Return (x, y) of the center of cell containing provided text 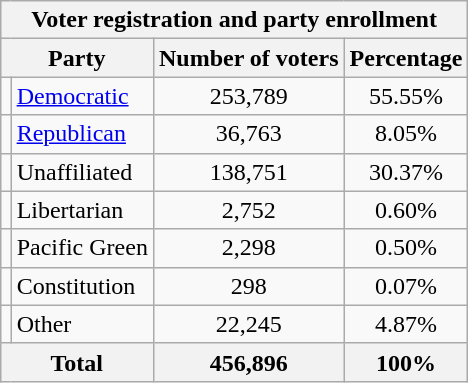
0.07% (406, 286)
Democratic (82, 96)
0.50% (406, 248)
Constitution (82, 286)
2,752 (248, 210)
30.37% (406, 172)
Total (76, 362)
4.87% (406, 324)
298 (248, 286)
138,751 (248, 172)
Voter registration and party enrollment (234, 20)
456,896 (248, 362)
253,789 (248, 96)
100% (406, 362)
22,245 (248, 324)
0.60% (406, 210)
Number of voters (248, 58)
Republican (82, 134)
Libertarian (82, 210)
8.05% (406, 134)
Party (76, 58)
Unaffiliated (82, 172)
Other (82, 324)
36,763 (248, 134)
Pacific Green (82, 248)
Percentage (406, 58)
55.55% (406, 96)
2,298 (248, 248)
